Return the (X, Y) coordinate for the center point of the cell that contains the specified text.  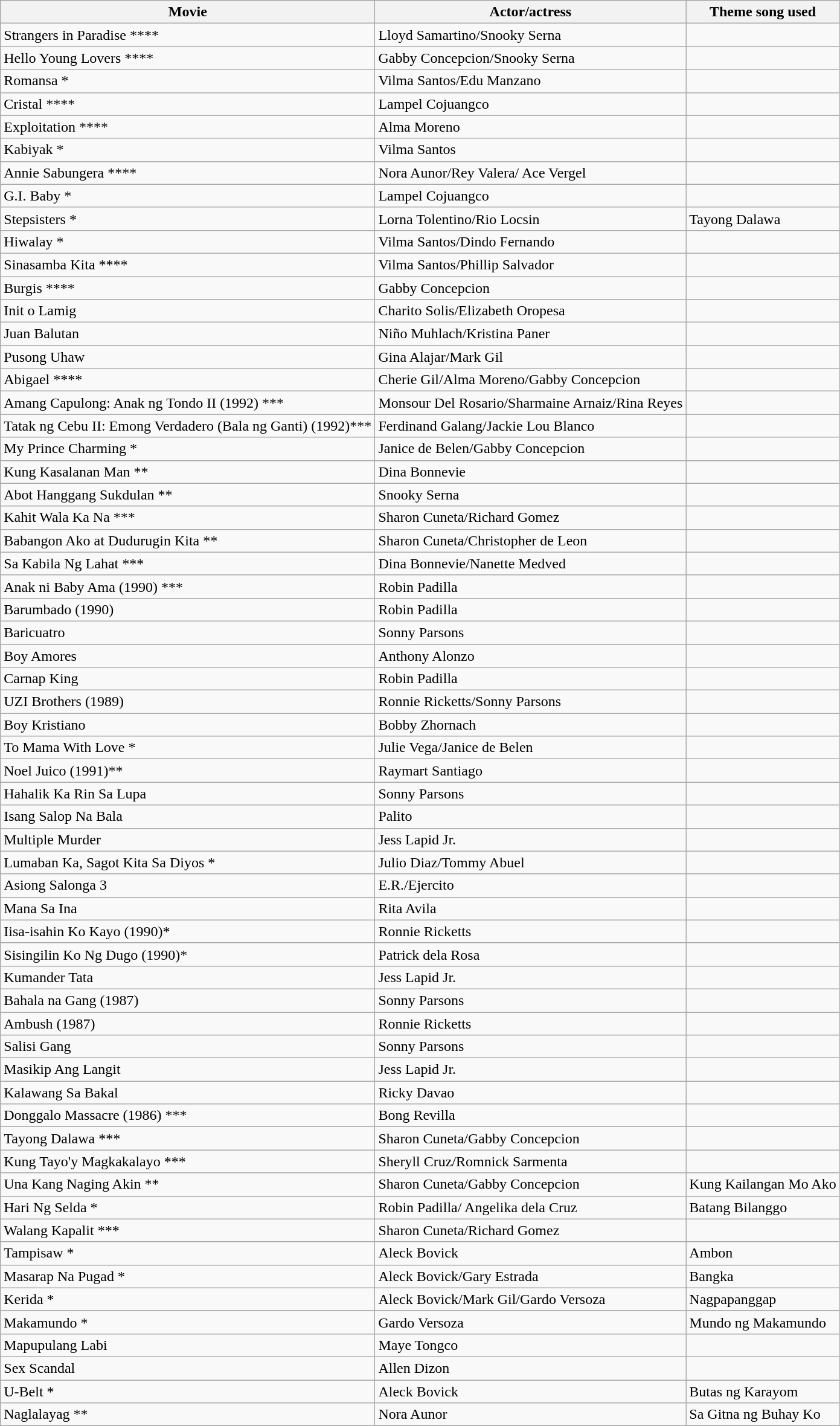
Ronnie Ricketts/Sonny Parsons (530, 702)
Niño Muhlach/Kristina Paner (530, 334)
Tampisaw * (188, 1253)
UZI Brothers (1989) (188, 702)
Tayong Dalawa *** (188, 1139)
Masarap Na Pugad * (188, 1276)
Julie Vega/Janice de Belen (530, 748)
Juan Balutan (188, 334)
Burgis **** (188, 288)
G.I. Baby * (188, 196)
Butas ng Karayom (763, 1391)
Makamundo * (188, 1322)
Boy Kristiano (188, 725)
Kung Kasalanan Man ** (188, 472)
Sisingilin Ko Ng Dugo (1990)* (188, 954)
Masikip Ang Langit (188, 1070)
Rita Avila (530, 908)
Lumaban Ka, Sagot Kita Sa Diyos * (188, 862)
Lorna Tolentino/Rio Locsin (530, 219)
Baricuatro (188, 632)
Multiple Murder (188, 840)
Cristal **** (188, 104)
Boy Amores (188, 655)
Alma Moreno (530, 127)
Gina Alajar/Mark Gil (530, 357)
Tayong Dalawa (763, 219)
Tatak ng Cebu II: Emong Verdadero (Bala ng Ganti) (1992)*** (188, 426)
Ferdinand Galang/Jackie Lou Blanco (530, 426)
Vilma Santos/Phillip Salvador (530, 265)
Vilma Santos/Edu Manzano (530, 81)
U-Belt * (188, 1391)
Kalawang Sa Bakal (188, 1093)
Kung Kailangan Mo Ako (763, 1184)
Snooky Serna (530, 495)
Actor/actress (530, 12)
Walang Kapalit *** (188, 1230)
Hello Young Lovers **** (188, 58)
Julio Diaz/Tommy Abuel (530, 862)
Sheryll Cruz/Romnick Sarmenta (530, 1161)
Kumander Tata (188, 977)
Hiwalay * (188, 242)
Una Kang Naging Akin ** (188, 1184)
Anthony Alonzo (530, 655)
Naglalayag ** (188, 1415)
Aleck Bovick/Gary Estrada (530, 1276)
Kerida * (188, 1299)
Patrick dela Rosa (530, 954)
Bangka (763, 1276)
Ambon (763, 1253)
Mana Sa Ina (188, 908)
Anak ni Baby Ama (1990) *** (188, 586)
Sinasamba Kita **** (188, 265)
Carnap King (188, 679)
Palito (530, 817)
Kabiyak * (188, 150)
Amang Capulong: Anak ng Tondo II (1992) *** (188, 403)
Sa Gitna ng Buhay Ko (763, 1415)
Sharon Cuneta/Christopher de Leon (530, 541)
Movie (188, 12)
To Mama With Love * (188, 748)
Ricky Davao (530, 1093)
Hahalik Ka Rin Sa Lupa (188, 794)
Raymart Santiago (530, 771)
Dina Bonnevie (530, 472)
Pusong Uhaw (188, 357)
Noel Juico (1991)** (188, 771)
Nagpapanggap (763, 1299)
Strangers in Paradise **** (188, 35)
Lloyd Samartino/Snooky Serna (530, 35)
Kahit Wala Ka Na *** (188, 518)
Babangon Ako at Dudurugin Kita ** (188, 541)
Sex Scandal (188, 1368)
E.R./Ejercito (530, 885)
Asiong Salonga 3 (188, 885)
Stepsisters * (188, 219)
Gabby Concepcion (530, 288)
Nora Aunor/Rey Valera/ Ace Vergel (530, 173)
Vilma Santos/Dindo Fernando (530, 242)
Romansa * (188, 81)
Abot Hanggang Sukdulan ** (188, 495)
Salisi Gang (188, 1047)
Aleck Bovick/Mark Gil/Gardo Versoza (530, 1299)
Maye Tongco (530, 1345)
Cherie Gil/Alma Moreno/Gabby Concepcion (530, 380)
My Prince Charming * (188, 449)
Charito Solis/Elizabeth Oropesa (530, 311)
Vilma Santos (530, 150)
Monsour Del Rosario/Sharmaine Arnaiz/Rina Reyes (530, 403)
Abigael **** (188, 380)
Barumbado (1990) (188, 609)
Bong Revilla (530, 1116)
Batang Bilanggo (763, 1207)
Hari Ng Selda * (188, 1207)
Mundo ng Makamundo (763, 1322)
Annie Sabungera **** (188, 173)
Nora Aunor (530, 1415)
Init o Lamig (188, 311)
Gabby Concepcion/Snooky Serna (530, 58)
Allen Dizon (530, 1368)
Dina Bonnevie/Nanette Medved (530, 564)
Exploitation **** (188, 127)
Mapupulang Labi (188, 1345)
Bahala na Gang (1987) (188, 1000)
Iisa-isahin Ko Kayo (1990)* (188, 931)
Janice de Belen/Gabby Concepcion (530, 449)
Sa Kabila Ng Lahat *** (188, 564)
Isang Salop Na Bala (188, 817)
Robin Padilla/ Angelika dela Cruz (530, 1207)
Kung Tayo'y Magkakalayo *** (188, 1161)
Ambush (1987) (188, 1024)
Donggalo Massacre (1986) *** (188, 1116)
Theme song used (763, 12)
Bobby Zhornach (530, 725)
Gardo Versoza (530, 1322)
